Search for the cell housing the specified text and yield its (x, y) center coordinate. 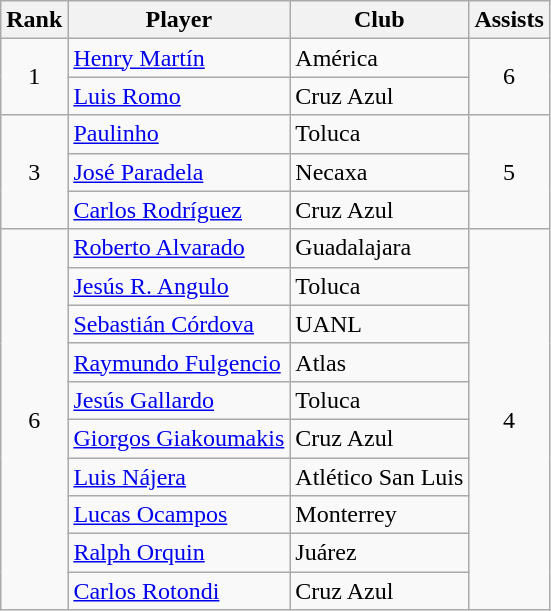
Atlético San Luis (380, 477)
Necaxa (380, 172)
Rank (34, 20)
Carlos Rotondi (179, 591)
José Paradela (179, 172)
Atlas (380, 362)
Carlos Rodríguez (179, 210)
Assists (509, 20)
4 (509, 420)
Lucas Ocampos (179, 515)
Jesús Gallardo (179, 400)
UANL (380, 324)
Sebastián Córdova (179, 324)
5 (509, 172)
Monterrey (380, 515)
3 (34, 172)
Jesús R. Angulo (179, 286)
Paulinho (179, 134)
1 (34, 77)
Luis Romo (179, 96)
Henry Martín (179, 58)
Giorgos Giakoumakis (179, 438)
Luis Nájera (179, 477)
Player (179, 20)
Club (380, 20)
Roberto Alvarado (179, 248)
Guadalajara (380, 248)
Raymundo Fulgencio (179, 362)
Juárez (380, 553)
América (380, 58)
Ralph Orquin (179, 553)
